Detect which cell encompasses the target text, then output its [x, y] center coordinate. 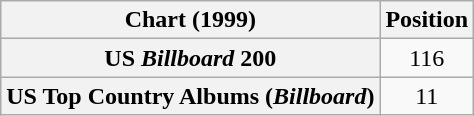
Chart (1999) [190, 20]
US Top Country Albums (Billboard) [190, 96]
116 [427, 58]
11 [427, 96]
US Billboard 200 [190, 58]
Position [427, 20]
